Scan for the cell matching the given text and deliver its [x, y] coordinate at center. 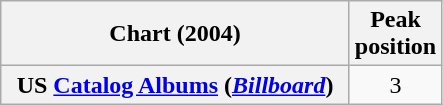
US Catalog Albums (Billboard) [176, 85]
3 [395, 85]
Chart (2004) [176, 34]
Peakposition [395, 34]
